Output the [x, y] coordinate of the center of the cell containing the given text.  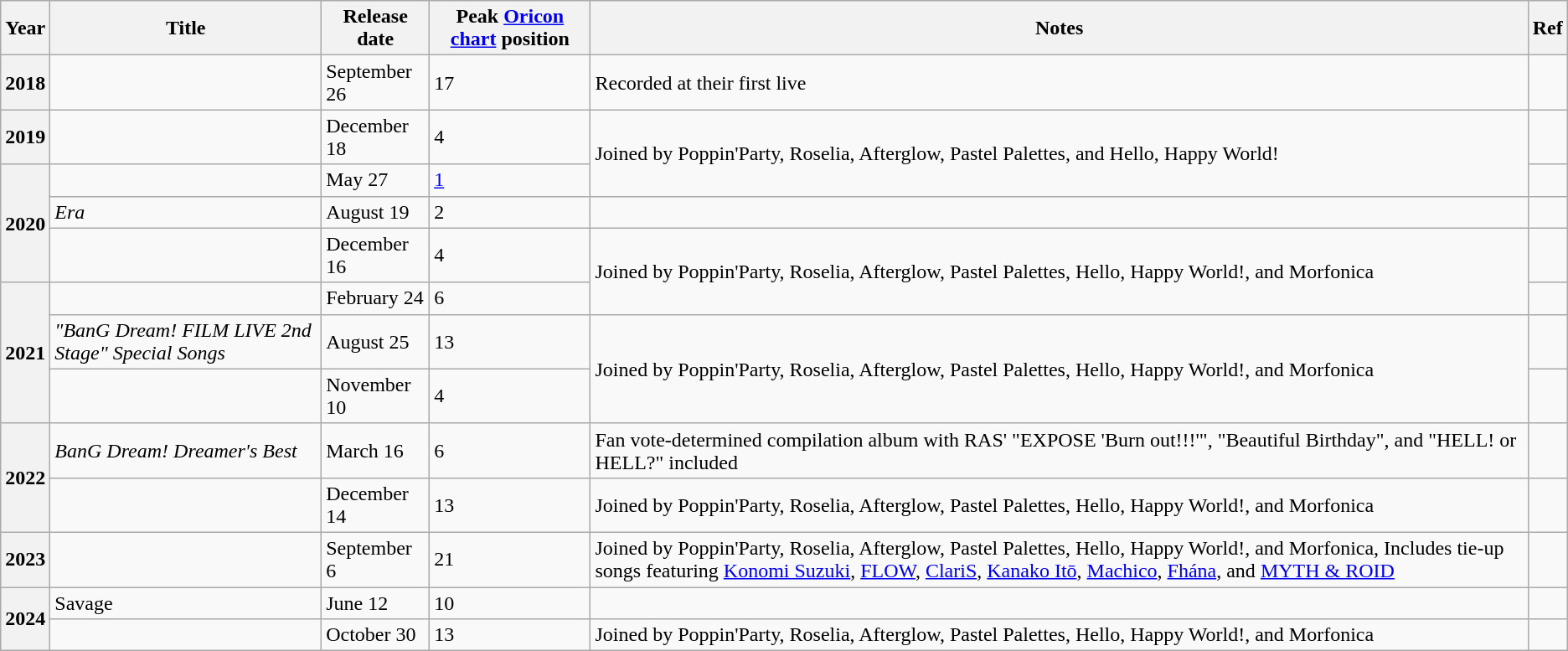
Year [25, 28]
Title [186, 28]
10 [510, 602]
December 16 [375, 255]
2018 [25, 82]
March 16 [375, 451]
2020 [25, 223]
2 [510, 212]
Joined by Poppin'Party, Roselia, Afterglow, Pastel Palettes, and Hello, Happy World! [1059, 152]
BanG Dream! Dreamer's Best [186, 451]
June 12 [375, 602]
2023 [25, 560]
Release date [375, 28]
February 24 [375, 298]
2021 [25, 353]
"BanG Dream! FILM LIVE 2nd Stage" Special Songs [186, 342]
Era [186, 212]
September 26 [375, 82]
1 [510, 180]
Notes [1059, 28]
Savage [186, 602]
2024 [25, 618]
Peak Oricon chart position [510, 28]
Ref [1548, 28]
December 18 [375, 137]
August 25 [375, 342]
2019 [25, 137]
Fan vote-determined compilation album with RAS' "EXPOSE 'Burn out!!!'", "Beautiful Birthday", and "HELL! or HELL?" included [1059, 451]
Recorded at their first live [1059, 82]
October 30 [375, 635]
September 6 [375, 560]
November 10 [375, 395]
May 27 [375, 180]
2022 [25, 478]
August 19 [375, 212]
December 14 [375, 504]
21 [510, 560]
17 [510, 82]
